Scan for the cell matching the given text and deliver its [x, y] coordinate at center. 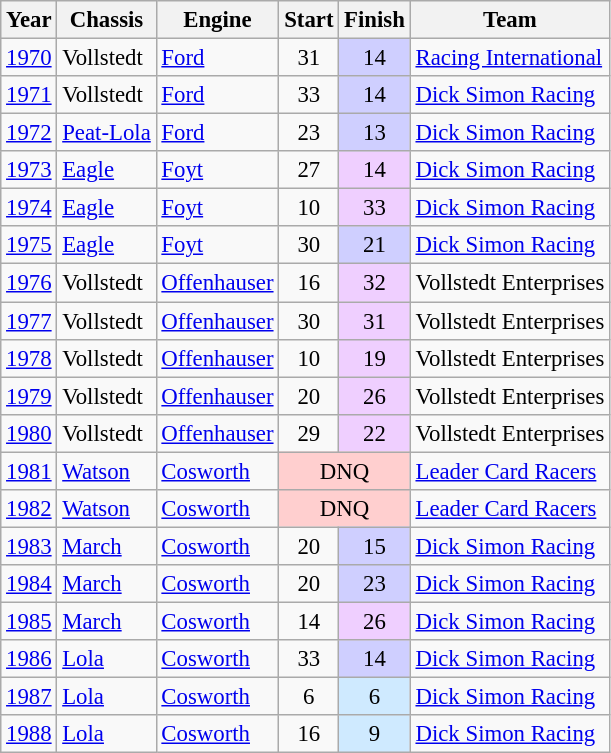
Engine [218, 20]
1971 [29, 95]
15 [374, 546]
1987 [29, 697]
Year [29, 20]
1974 [29, 208]
Racing International [510, 58]
1985 [29, 621]
Start [309, 20]
Chassis [106, 20]
1976 [29, 283]
1988 [29, 734]
1981 [29, 471]
29 [309, 433]
1979 [29, 396]
Finish [374, 20]
13 [374, 133]
32 [374, 283]
1984 [29, 584]
Peat-Lola [106, 133]
9 [374, 734]
19 [374, 358]
1970 [29, 58]
1980 [29, 433]
Team [510, 20]
21 [374, 245]
1982 [29, 509]
1986 [29, 659]
1972 [29, 133]
1978 [29, 358]
22 [374, 433]
1983 [29, 546]
27 [309, 170]
1975 [29, 245]
1973 [29, 170]
1977 [29, 321]
